Return (X, Y) of the center of cell containing provided text 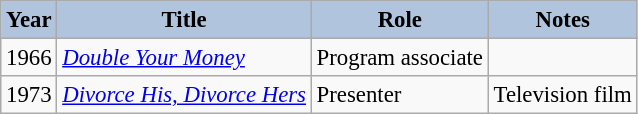
Year (29, 20)
1966 (29, 58)
1973 (29, 95)
Notes (562, 20)
Divorce His, Divorce Hers (184, 95)
Presenter (400, 95)
Program associate (400, 58)
Television film (562, 95)
Title (184, 20)
Double Your Money (184, 58)
Role (400, 20)
